Identify which cell holds the provided text, then report its (x, y) central coordinate. 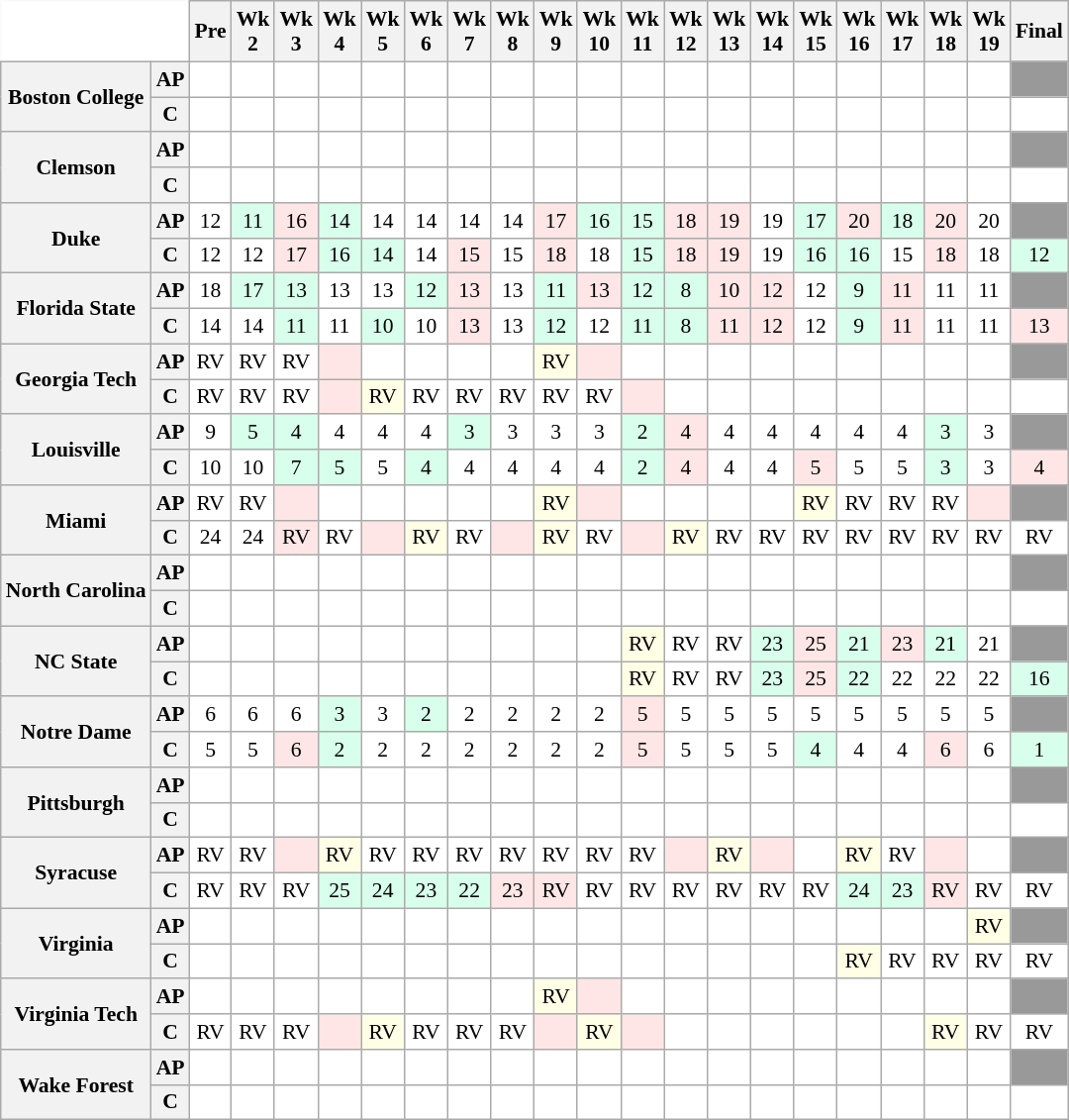
Wk15 (816, 32)
Wk4 (340, 32)
Miami (76, 521)
Wk3 (296, 32)
Wk6 (427, 32)
Wk12 (686, 32)
Final (1039, 32)
Wk7 (469, 32)
Wk10 (599, 32)
Notre Dame (76, 733)
Wake Forest (76, 1085)
Wk16 (859, 32)
Wk13 (729, 32)
NC State (76, 662)
Duke (76, 238)
Wk11 (642, 32)
Wk19 (989, 32)
Syracuse (76, 873)
Pre (211, 32)
Pittsburgh (76, 802)
Clemson (76, 168)
Virginia Tech (76, 1014)
Virginia (76, 943)
Wk5 (383, 32)
Wk17 (903, 32)
Florida State (76, 309)
Georgia Tech (76, 378)
Wk14 (772, 32)
Louisville (76, 450)
Wk9 (556, 32)
Wk2 (253, 32)
7 (296, 467)
1 (1039, 750)
Wk8 (513, 32)
Wk18 (945, 32)
North Carolina (76, 590)
Boston College (76, 97)
